Find where the given text appears and provide that cell's center as (x, y) coordinate. 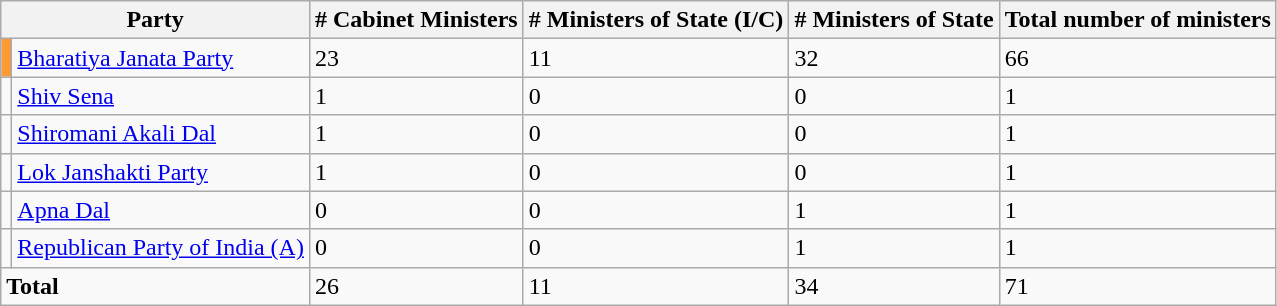
Total (156, 286)
23 (416, 58)
34 (894, 286)
Bharatiya Janata Party (161, 58)
71 (1138, 286)
Party (156, 20)
66 (1138, 58)
# Cabinet Ministers (416, 20)
Shiv Sena (161, 96)
Republican Party of India (A) (161, 248)
Apna Dal (161, 210)
Lok Janshakti Party (161, 172)
Shiromani Akali Dal (161, 134)
26 (416, 286)
Total number of ministers (1138, 20)
# Ministers of State (894, 20)
# Ministers of State (I/C) (656, 20)
32 (894, 58)
